Return the [x, y] coordinate for the center point of the cell that contains the specified text.  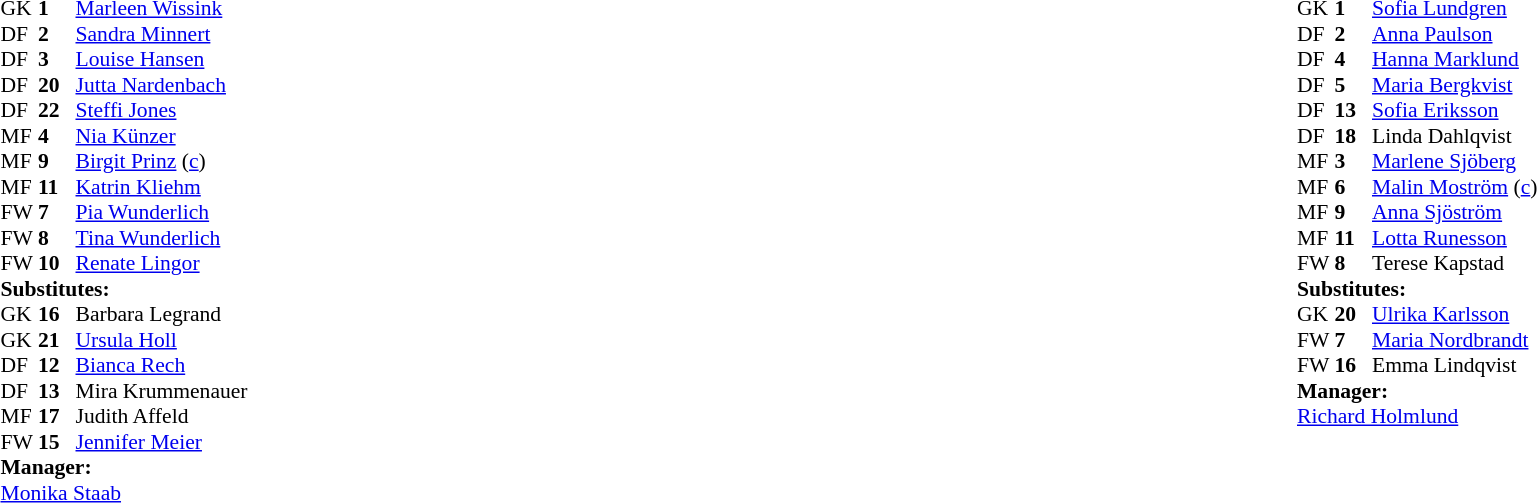
Terese Kapstad [1454, 263]
Jennifer Meier [162, 442]
Louise Hansen [162, 59]
Sofia Eriksson [1454, 111]
Marlene Sjöberg [1454, 161]
Emma Lindqvist [1454, 365]
Anna Sjöström [1454, 213]
Lotta Runesson [1454, 238]
Nia Künzer [162, 136]
15 [57, 442]
Sandra Minnert [162, 34]
Hanna Marklund [1454, 59]
Linda Dahlqvist [1454, 136]
Tina Wunderlich [162, 238]
Ulrika Karlsson [1454, 315]
6 [1353, 187]
Malin Moström (c) [1454, 187]
Jutta Nardenbach [162, 85]
Ursula Holl [162, 340]
Maria Nordbrandt [1454, 340]
Barbara Legrand [162, 315]
18 [1353, 136]
Maria Bergkvist [1454, 85]
Mira Krummenauer [162, 391]
Renate Lingor [162, 263]
12 [57, 365]
5 [1353, 85]
22 [57, 111]
10 [57, 263]
17 [57, 417]
Pia Wunderlich [162, 213]
21 [57, 340]
Judith Affeld [162, 417]
Birgit Prinz (c) [162, 161]
Katrin Kliehm [162, 187]
Bianca Rech [162, 365]
Anna Paulson [1454, 34]
Richard Holmlund [1417, 417]
Steffi Jones [162, 111]
